Return (X, Y) of the center of cell containing provided text 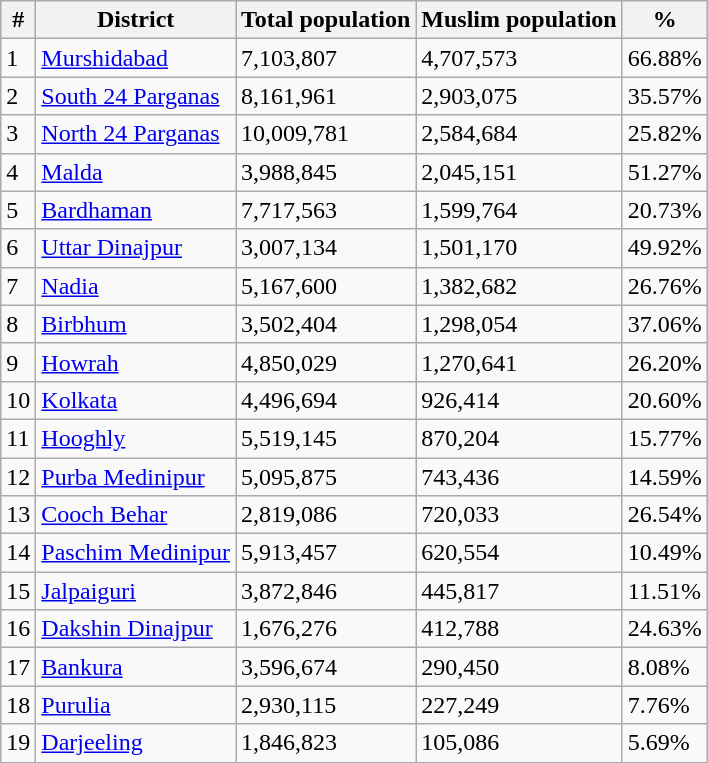
3 (18, 134)
105,086 (519, 743)
8 (18, 324)
1 (18, 58)
4,850,029 (326, 362)
Nadia (136, 286)
Paschim Medinipur (136, 553)
North 24 Parganas (136, 134)
Murshidabad (136, 58)
8.08% (664, 667)
10.49% (664, 553)
15 (18, 591)
7.76% (664, 705)
1,270,641 (519, 362)
26.76% (664, 286)
14 (18, 553)
9 (18, 362)
412,788 (519, 629)
Muslim population (519, 20)
10 (18, 400)
7,717,563 (326, 210)
2 (18, 96)
Hooghly (136, 438)
7,103,807 (326, 58)
12 (18, 477)
926,414 (519, 400)
2,930,115 (326, 705)
% (664, 20)
Bankura (136, 667)
11 (18, 438)
49.92% (664, 248)
5,167,600 (326, 286)
15.77% (664, 438)
14.59% (664, 477)
4,496,694 (326, 400)
445,817 (519, 591)
18 (18, 705)
1,298,054 (519, 324)
16 (18, 629)
Cooch Behar (136, 515)
2,819,086 (326, 515)
3,596,674 (326, 667)
1,599,764 (519, 210)
Darjeeling (136, 743)
51.27% (664, 172)
25.82% (664, 134)
Howrah (136, 362)
2,903,075 (519, 96)
26.20% (664, 362)
19 (18, 743)
4,707,573 (519, 58)
Bardhaman (136, 210)
5,519,145 (326, 438)
5,095,875 (326, 477)
290,450 (519, 667)
11.51% (664, 591)
1,846,823 (326, 743)
Purulia (136, 705)
# (18, 20)
1,382,682 (519, 286)
3,988,845 (326, 172)
5.69% (664, 743)
13 (18, 515)
5,913,457 (326, 553)
20.60% (664, 400)
720,033 (519, 515)
Jalpaiguri (136, 591)
24.63% (664, 629)
Kolkata (136, 400)
District (136, 20)
5 (18, 210)
3,007,134 (326, 248)
Uttar Dinajpur (136, 248)
7 (18, 286)
Birbhum (136, 324)
227,249 (519, 705)
870,204 (519, 438)
17 (18, 667)
2,584,684 (519, 134)
743,436 (519, 477)
66.88% (664, 58)
26.54% (664, 515)
South 24 Parganas (136, 96)
2,045,151 (519, 172)
Dakshin Dinajpur (136, 629)
37.06% (664, 324)
620,554 (519, 553)
8,161,961 (326, 96)
4 (18, 172)
35.57% (664, 96)
10,009,781 (326, 134)
1,676,276 (326, 629)
6 (18, 248)
Purba Medinipur (136, 477)
3,872,846 (326, 591)
20.73% (664, 210)
Total population (326, 20)
3,502,404 (326, 324)
Malda (136, 172)
1,501,170 (519, 248)
